Capture the cell that displays the provided text and extract its (x, y) central coordinate. 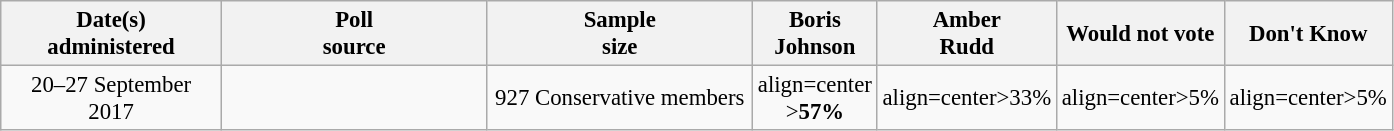
align=center>33% (966, 98)
20–27 September 2017 (112, 98)
Date(s) administered (112, 34)
Samplesize (620, 34)
Don't Know (1308, 34)
align=center >57% (816, 98)
AmberRudd (966, 34)
927 Conservative members (620, 98)
Poll source (354, 34)
BorisJohnson (816, 34)
Would not vote (1140, 34)
